For the text-containing cell, return its midpoint in (X, Y) coordinate format. 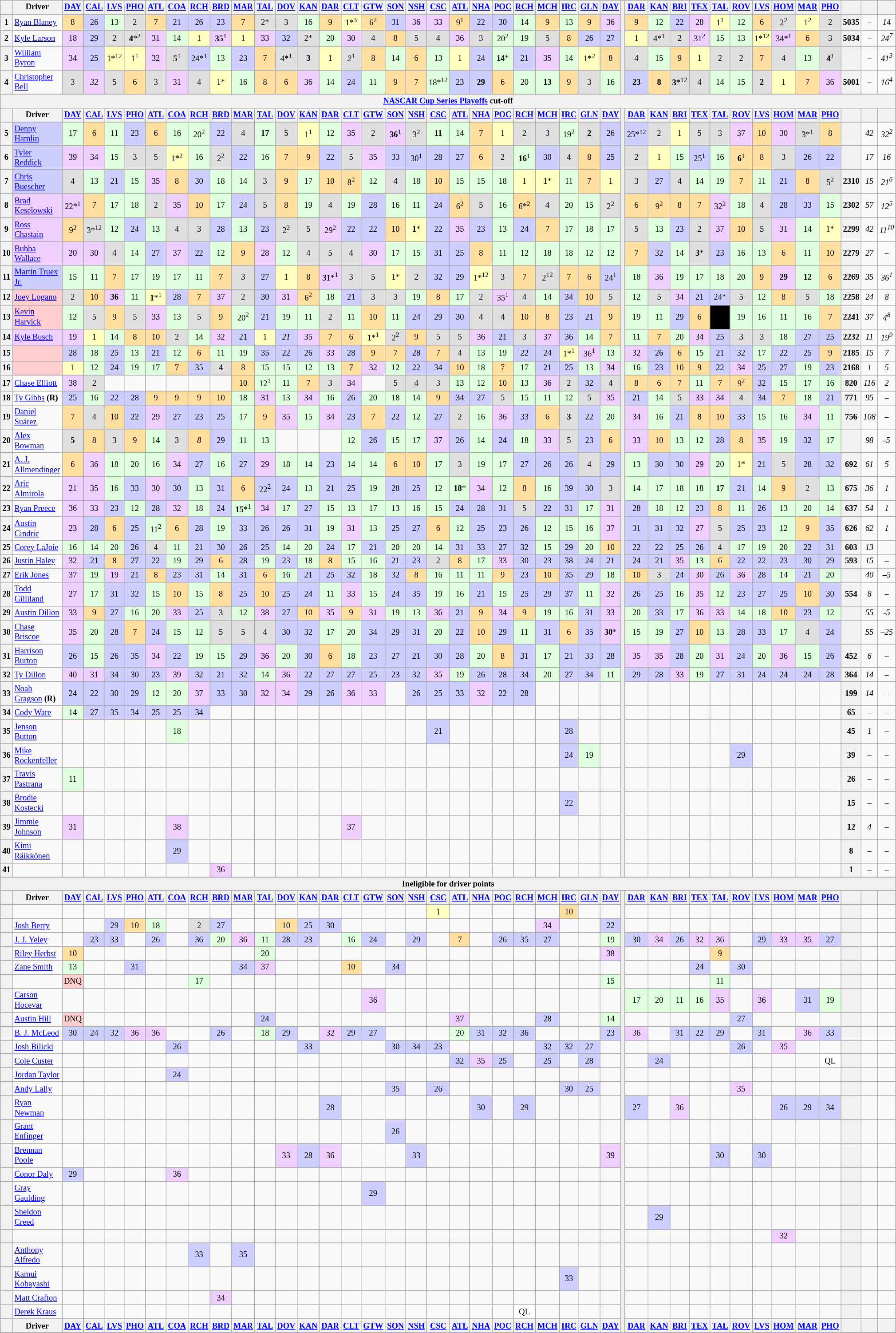
B. J. McLeod (37, 1033)
Austin Hill (37, 1019)
45 (851, 732)
212 (548, 277)
William Byron (37, 58)
Jenson Button (37, 732)
Brad Keselowski (37, 206)
Tyler Reddick (37, 158)
637 (851, 509)
2241 (851, 317)
251 (699, 158)
34*1 (784, 38)
2279 (851, 253)
Chris Buescher (37, 182)
241 (611, 277)
98 (870, 441)
Josh Berry (37, 926)
48 (887, 317)
Chase Elliott (37, 383)
626 (851, 529)
22*1 (73, 206)
Kyle Larson (37, 38)
108 (870, 417)
Austin Dillon (37, 613)
Todd Gilliland (37, 594)
2168 (851, 368)
Kamui Kobayashi (37, 1279)
Grant Enfinger (37, 1132)
65 (851, 713)
Josh Bilicki (37, 1047)
216 (887, 182)
Ryan Preece (37, 509)
14* (503, 58)
125 (887, 206)
820 (851, 383)
Jordan Taylor (37, 1075)
2299 (851, 229)
593 (851, 561)
Martin Truex Jr. (37, 277)
Anthony Alfredo (37, 1255)
3* (699, 253)
Sheldon Creed (37, 1218)
Carson Hocevar (37, 1001)
692 (851, 465)
Harrison Burton (37, 656)
24* (720, 297)
Gray Gaulding (37, 1194)
6*2 (525, 206)
413 (887, 58)
Kevin Harvick (37, 317)
292 (330, 229)
112 (155, 529)
675 (851, 489)
554 (851, 594)
Brodie Kostecki (37, 803)
52 (830, 182)
5001 (851, 82)
Travis Pastrana (37, 779)
1*3 (351, 22)
25*12 (636, 134)
NASCAR Cup Series Playoffs cut-off (448, 101)
Joey Logano (37, 297)
Austin Cindric (37, 529)
247 (887, 38)
31*1 (330, 277)
Bubba Wallace (37, 253)
2258 (851, 297)
3*1 (808, 134)
5034 (851, 38)
15*1 (243, 509)
–5 (887, 575)
A. J. Allmendinger (37, 465)
Erik Jones (37, 575)
57 (870, 206)
95 (870, 398)
364 (851, 675)
–25 (887, 632)
Kimi Räikkönen (37, 851)
Daniel Suárez (37, 417)
301 (416, 158)
164 (887, 82)
30* (611, 632)
Zane Smith (37, 968)
Derek Kraus (37, 1312)
Justin Haley (37, 561)
Aric Almirola (37, 489)
192 (569, 134)
Ross Chastain (37, 229)
Matt Crafton (37, 1298)
1110 (887, 229)
Jimmie Johnson (37, 827)
Christopher Bell (37, 82)
Cody Ware (37, 713)
54 (870, 509)
51 (177, 58)
J. J. Yeley (37, 939)
Cole Custer (37, 1061)
Mike Rockenfeller (37, 755)
24*1 (199, 58)
18*12 (438, 82)
2269 (851, 277)
Brennan Poole (37, 1155)
Riley Herbst (37, 953)
Ryan Newman (37, 1108)
222 (264, 489)
312 (699, 38)
Corey LaJoie (37, 548)
771 (851, 398)
Chase Briscoe (37, 632)
Conor Daly (37, 1175)
2185 (851, 353)
116 (870, 383)
Noah Gragson (R) (37, 694)
18* (460, 489)
Alex Bowman (37, 441)
603 (851, 548)
Ryan Blaney (37, 22)
161 (525, 158)
2310 (851, 182)
4*2 (135, 38)
Ty Gibbs (R) (37, 398)
Denny Hamlin (37, 134)
91 (460, 22)
756 (851, 417)
2232 (851, 337)
452 (851, 656)
Ty Dillon (37, 675)
Ineligible for driver points (448, 884)
121 (264, 383)
Andy Lally (37, 1088)
82 (351, 182)
2302 (851, 206)
5035 (851, 22)
Kyle Busch (37, 337)
